Output the [x, y] coordinate of the center of the cell containing the given text.  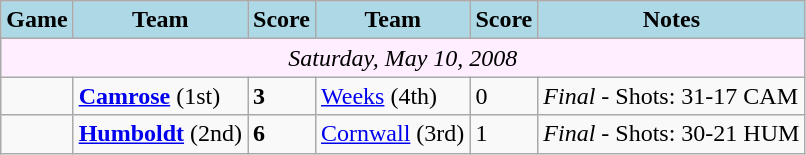
Saturday, May 10, 2008 [403, 58]
0 [504, 96]
1 [504, 134]
Final - Shots: 30-21 HUM [672, 134]
Camrose (1st) [160, 96]
Game [37, 20]
Weeks (4th) [392, 96]
3 [282, 96]
Humboldt (2nd) [160, 134]
Notes [672, 20]
Final - Shots: 31-17 CAM [672, 96]
Cornwall (3rd) [392, 134]
6 [282, 134]
